Locate the cell with the specified text and output its (X, Y) center coordinate. 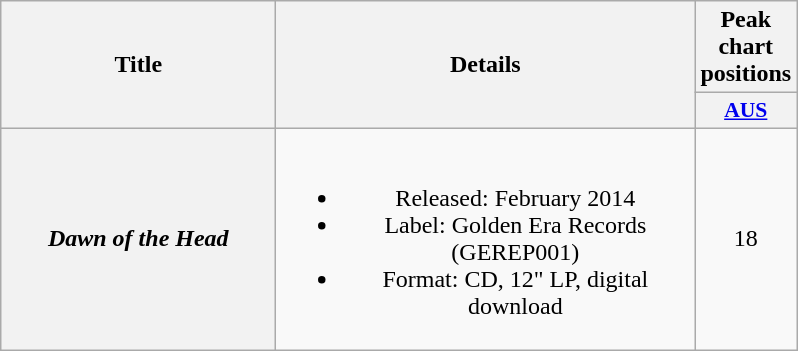
AUS (746, 111)
Details (486, 65)
Title (138, 65)
Peak chart positions (746, 47)
18 (746, 238)
Released: February 2014Label: Golden Era Records (GEREP001)Format: CD, 12" LP, digital download (486, 238)
Dawn of the Head (138, 238)
